Find where the given text appears and provide that cell's center as (X, Y) coordinate. 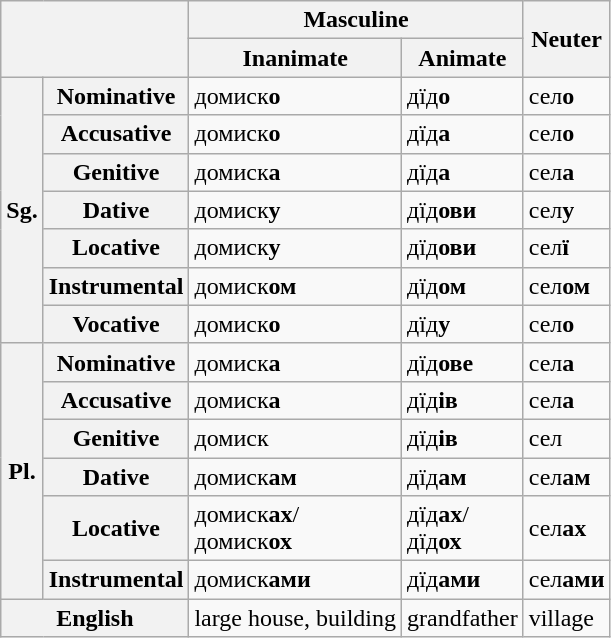
селї (566, 248)
grandfather (463, 618)
English (95, 618)
домисках/домискох (296, 528)
Animate (463, 58)
дїдам (463, 477)
домисками (296, 580)
Neuter (566, 39)
дїдах/дїдох (463, 528)
селами (566, 580)
селах (566, 528)
дїдове (463, 362)
дїдами (463, 580)
Vocative (116, 324)
Masculine (356, 20)
селу (566, 210)
селам (566, 477)
Inanimate (296, 58)
дїду (463, 324)
домиск (296, 438)
дїдо (463, 96)
селом (566, 286)
village (566, 618)
сел (566, 438)
Pl. (22, 470)
дїдом (463, 286)
домискам (296, 477)
домиском (296, 286)
Sg. (22, 210)
large house, building (296, 618)
